Pinpoint the cell where the given text exists, returning its [x, y] midpoint coordinate. 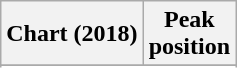
Chart (2018) [72, 34]
Peakposition [189, 34]
